Provide the [X, Y] coordinate of the cell's center where the given text is located.  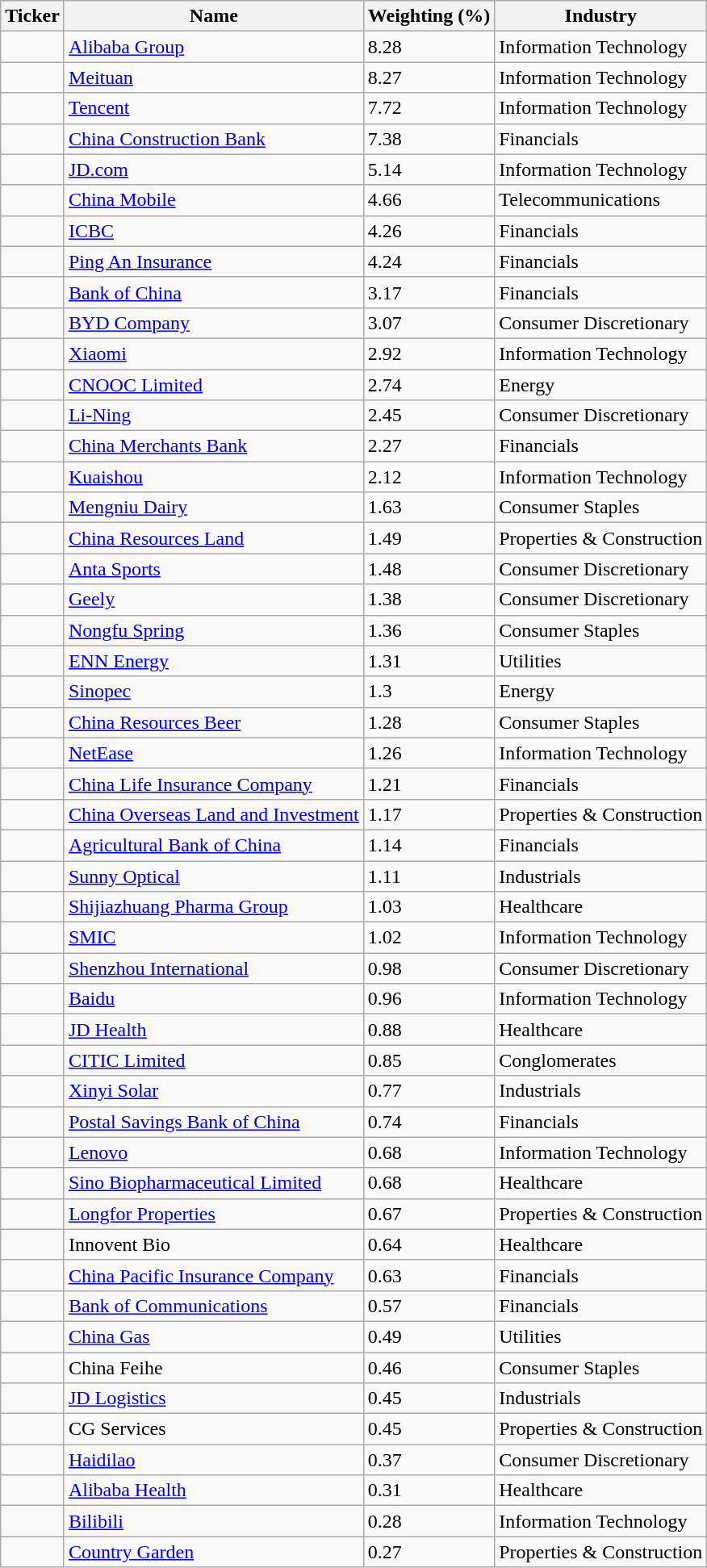
Sunny Optical [213, 876]
0.63 [429, 1275]
Innovent Bio [213, 1244]
3.17 [429, 292]
Ping An Insurance [213, 261]
0.74 [429, 1122]
0.88 [429, 1030]
Bank of Communications [213, 1306]
Conglomerates [600, 1060]
1.02 [429, 938]
China Construction Bank [213, 139]
CITIC Limited [213, 1060]
2.12 [429, 477]
Haidilao [213, 1460]
ICBC [213, 231]
1.11 [429, 876]
1.28 [429, 722]
Sino Biopharmaceutical Limited [213, 1183]
1.49 [429, 538]
Kuaishou [213, 477]
China Merchants Bank [213, 446]
1.21 [429, 784]
4.66 [429, 200]
4.26 [429, 231]
Xinyi Solar [213, 1091]
5.14 [429, 169]
0.57 [429, 1306]
2.92 [429, 353]
2.74 [429, 385]
1.38 [429, 600]
Anta Sports [213, 569]
Ticker [32, 16]
Bilibili [213, 1521]
China Pacific Insurance Company [213, 1275]
CG Services [213, 1429]
Country Garden [213, 1552]
Alibaba Health [213, 1491]
Agricultural Bank of China [213, 845]
Telecommunications [600, 200]
JD Health [213, 1030]
Meituan [213, 77]
2.27 [429, 446]
7.38 [429, 139]
Mengniu Dairy [213, 508]
Tencent [213, 108]
8.27 [429, 77]
0.37 [429, 1460]
CNOOC Limited [213, 385]
1.48 [429, 569]
Li-Ning [213, 416]
1.14 [429, 845]
Nongfu Spring [213, 630]
8.28 [429, 47]
Lenovo [213, 1152]
1.31 [429, 661]
Name [213, 16]
China Resources Land [213, 538]
2.45 [429, 416]
0.85 [429, 1060]
0.98 [429, 968]
China Feihe [213, 1368]
1.17 [429, 814]
0.49 [429, 1336]
Baidu [213, 999]
7.72 [429, 108]
4.24 [429, 261]
NetEase [213, 753]
1.63 [429, 508]
1.26 [429, 753]
JD Logistics [213, 1399]
Xiaomi [213, 353]
China Life Insurance Company [213, 784]
0.46 [429, 1368]
1.36 [429, 630]
Industry [600, 16]
JD.com [213, 169]
0.31 [429, 1491]
1.3 [429, 692]
0.28 [429, 1521]
BYD Company [213, 323]
Sinopec [213, 692]
Shenzhou International [213, 968]
1.03 [429, 907]
0.67 [429, 1214]
Weighting (%) [429, 16]
Shijiazhuang Pharma Group [213, 907]
China Resources Beer [213, 722]
China Gas [213, 1336]
China Overseas Land and Investment [213, 814]
Geely [213, 600]
Postal Savings Bank of China [213, 1122]
Longfor Properties [213, 1214]
0.27 [429, 1552]
0.64 [429, 1244]
0.96 [429, 999]
SMIC [213, 938]
Bank of China [213, 292]
ENN Energy [213, 661]
3.07 [429, 323]
0.77 [429, 1091]
China Mobile [213, 200]
Alibaba Group [213, 47]
